Pinpoint the cell where the given text exists, returning its [x, y] midpoint coordinate. 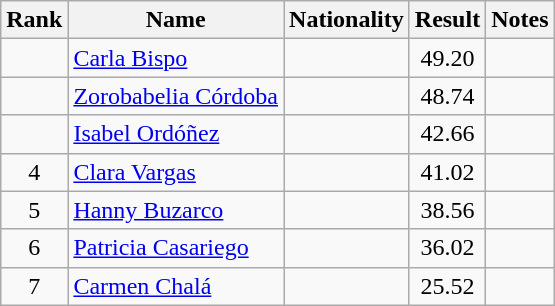
38.56 [447, 210]
Nationality [347, 20]
7 [34, 286]
42.66 [447, 134]
4 [34, 172]
Carmen Chalá [176, 286]
Patricia Casariego [176, 248]
Isabel Ordóñez [176, 134]
25.52 [447, 286]
49.20 [447, 58]
Clara Vargas [176, 172]
Result [447, 20]
Notes [520, 20]
Hanny Buzarco [176, 210]
36.02 [447, 248]
6 [34, 248]
41.02 [447, 172]
48.74 [447, 96]
Rank [34, 20]
Zorobabelia Córdoba [176, 96]
Carla Bispo [176, 58]
5 [34, 210]
Name [176, 20]
